Output the (X, Y) coordinate of the center of the cell containing the given text.  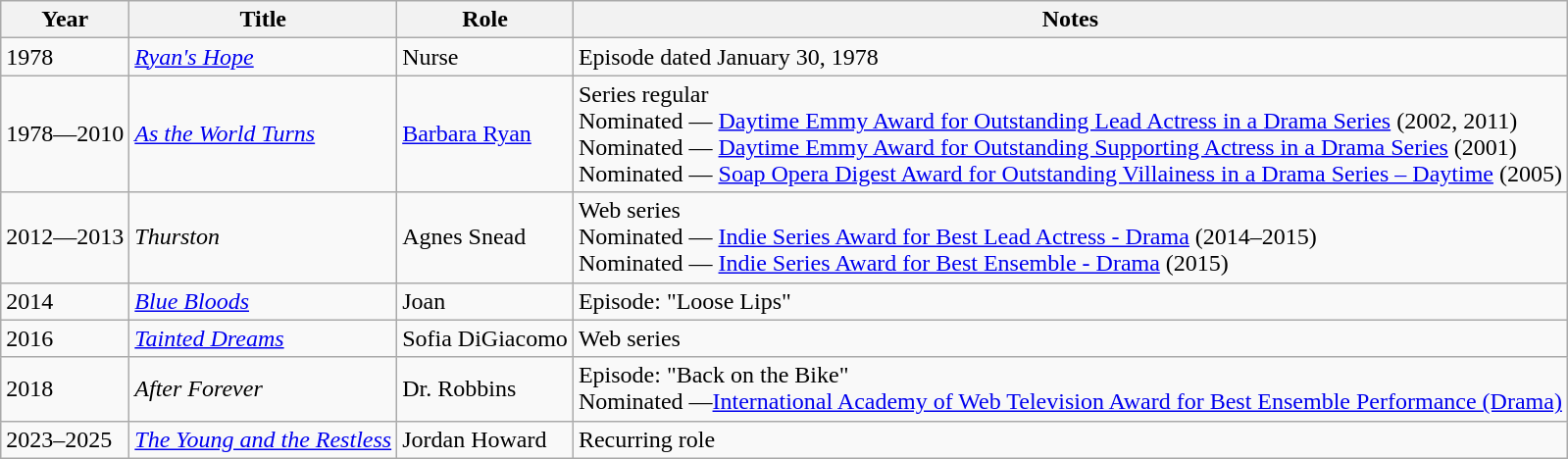
1978 (65, 57)
After Forever (263, 388)
2014 (65, 301)
Joan (485, 301)
2018 (65, 388)
Dr. Robbins (485, 388)
Web series (1070, 338)
Sofia DiGiacomo (485, 338)
1978—2010 (65, 133)
Ryan's Hope (263, 57)
Jordan Howard (485, 439)
Title (263, 20)
Episode dated January 30, 1978 (1070, 57)
Agnes Snead (485, 237)
As the World Turns (263, 133)
2023–2025 (65, 439)
Nurse (485, 57)
Blue Bloods (263, 301)
Year (65, 20)
Thurston (263, 237)
Role (485, 20)
Episode: "Loose Lips" (1070, 301)
Recurring role (1070, 439)
Web seriesNominated — Indie Series Award for Best Lead Actress - Drama (2014–2015)Nominated — Indie Series Award for Best Ensemble - Drama (2015) (1070, 237)
2012—2013 (65, 237)
Episode: "Back on the Bike"Nominated —International Academy of Web Television Award for Best Ensemble Performance (Drama) (1070, 388)
The Young and the Restless (263, 439)
2016 (65, 338)
Notes (1070, 20)
Tainted Dreams (263, 338)
Barbara Ryan (485, 133)
